From the cell containing the given text, extract its center point as (X, Y) coordinate. 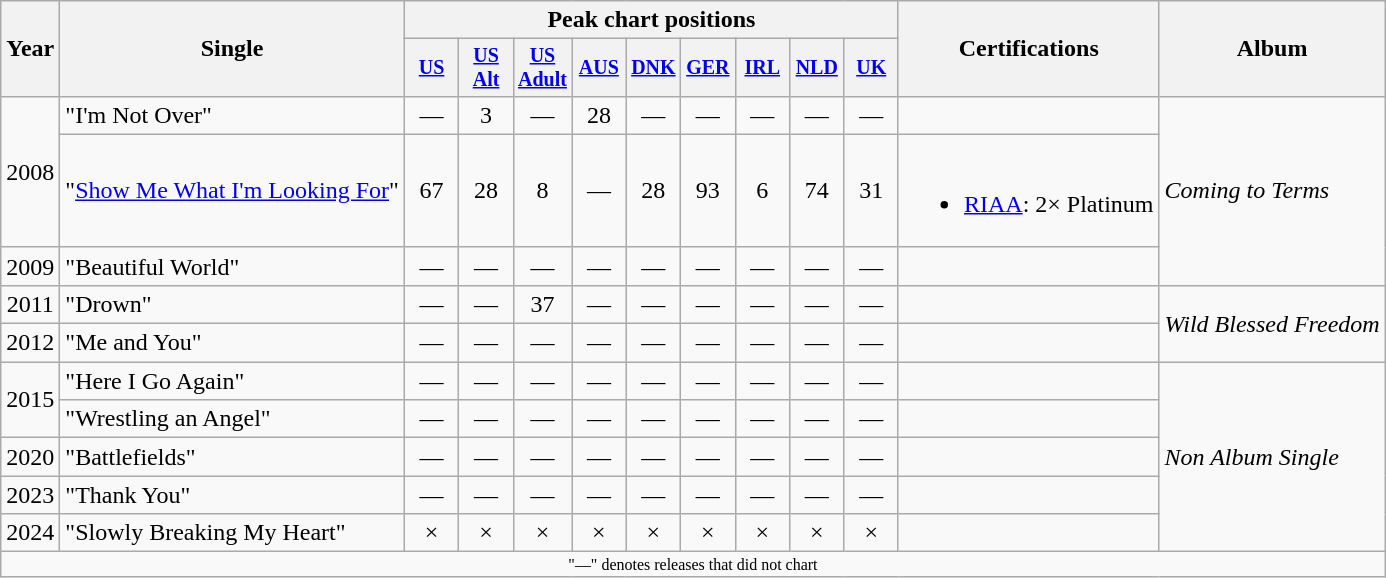
USAdult (542, 68)
74 (817, 190)
67 (431, 190)
RIAA: 2× Platinum (1028, 190)
"—" denotes releases that did not chart (693, 564)
"I'm Not Over" (232, 115)
"Me and You" (232, 343)
Coming to Terms (1272, 190)
Peak chart positions (651, 20)
IRL (762, 68)
"Show Me What I'm Looking For" (232, 190)
Non Album Single (1272, 457)
DNK (653, 68)
2024 (30, 533)
"Wrestling an Angel" (232, 419)
USAlt (486, 68)
Single (232, 49)
93 (708, 190)
Certifications (1028, 49)
2015 (30, 400)
"Beautiful World" (232, 266)
2008 (30, 172)
GER (708, 68)
2012 (30, 343)
2009 (30, 266)
AUS (599, 68)
6 (762, 190)
UK (871, 68)
"Thank You" (232, 495)
"Slowly Breaking My Heart" (232, 533)
Album (1272, 49)
"Here I Go Again" (232, 381)
2011 (30, 304)
3 (486, 115)
8 (542, 190)
2020 (30, 457)
US (431, 68)
31 (871, 190)
"Battlefields" (232, 457)
NLD (817, 68)
"Drown" (232, 304)
Wild Blessed Freedom (1272, 323)
Year (30, 49)
37 (542, 304)
2023 (30, 495)
